Provide the (x, y) coordinate of the cell's center where the given text is located.  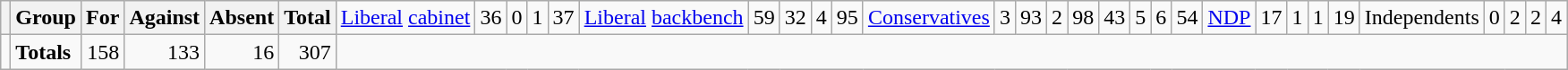
NDP (1230, 18)
Total (308, 18)
93 (1031, 18)
98 (1083, 18)
Against (165, 18)
37 (564, 18)
158 (102, 52)
59 (764, 18)
307 (308, 52)
133 (165, 52)
Liberal cabinet (405, 18)
32 (795, 18)
43 (1115, 18)
16 (242, 52)
36 (490, 18)
Independents (1421, 18)
19 (1344, 18)
Liberal backbench (664, 18)
3 (1004, 18)
Conservatives (929, 18)
54 (1187, 18)
6 (1162, 18)
Absent (242, 18)
Group (47, 18)
For (102, 18)
Totals (47, 52)
95 (847, 18)
17 (1271, 18)
5 (1140, 18)
